Scan for the cell matching the given text and deliver its (X, Y) coordinate at center. 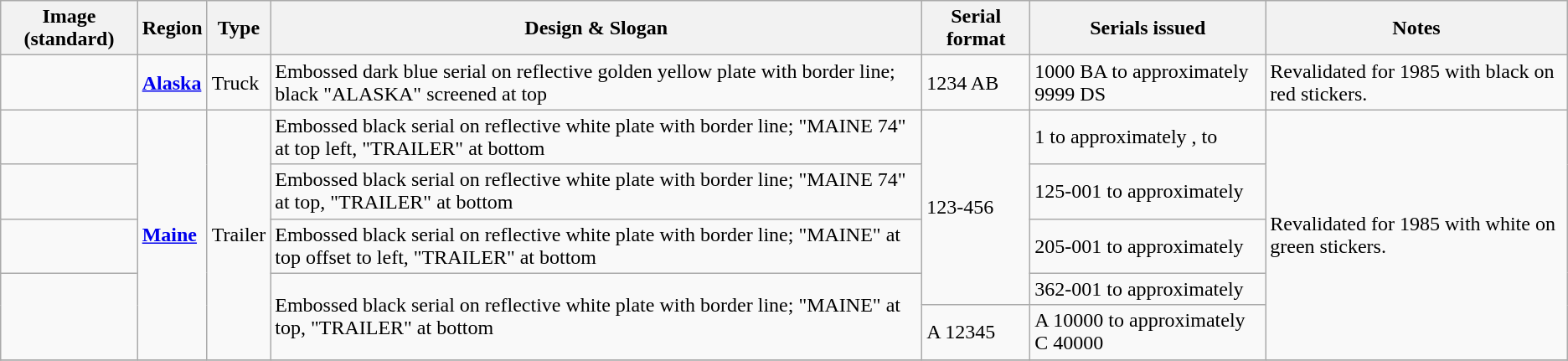
362-001 to approximately (1148, 289)
Notes (1416, 28)
Embossed black serial on reflective white plate with border line; "MAINE" at top, "TRAILER" at bottom (596, 317)
1234 AB (977, 82)
Embossed black serial on reflective white plate with border line; "MAINE" at top offset to left, "TRAILER" at bottom (596, 246)
Embossed dark blue serial on reflective golden yellow plate with border line; black "ALASKA" screened at top (596, 82)
1000 BA to approximately 9999 DS (1148, 82)
Region (173, 28)
Revalidated for 1985 with white on green stickers. (1416, 235)
Serials issued (1148, 28)
Embossed black serial on reflective white plate with border line; "MAINE 74" at top, "TRAILER" at bottom (596, 191)
Image (standard) (69, 28)
Truck (239, 82)
A 10000 to approximately C 40000 (1148, 332)
205-001 to approximately (1148, 246)
1 to approximately , to (1148, 137)
123-456 (977, 208)
Trailer (239, 235)
Embossed black serial on reflective white plate with border line; "MAINE 74" at top left, "TRAILER" at bottom (596, 137)
Alaska (173, 82)
Type (239, 28)
125-001 to approximately (1148, 191)
Revalidated for 1985 with black on red stickers. (1416, 82)
Maine (173, 235)
Design & Slogan (596, 28)
Serial format (977, 28)
A 12345 (977, 332)
